Scan for the cell matching the given text and deliver its [X, Y] coordinate at center. 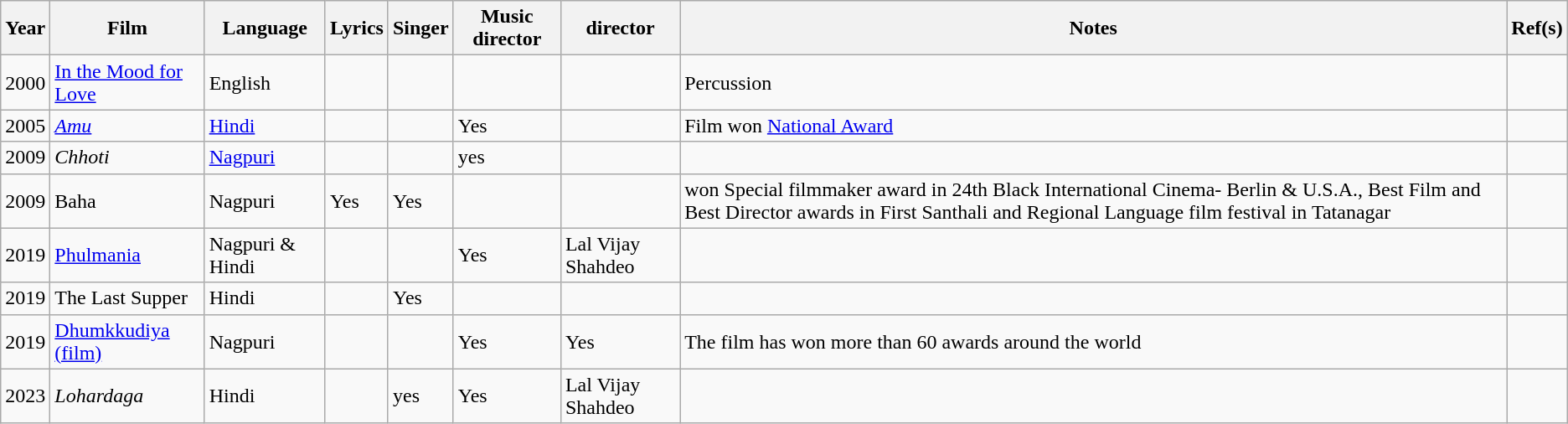
English [265, 82]
Nagpuri & Hindi [265, 255]
Percussion [1094, 82]
Language [265, 28]
Singer [420, 28]
The film has won more than 60 awards around the world [1094, 342]
Music director [507, 28]
Phulmania [127, 255]
Lohardaga [127, 396]
2023 [25, 396]
Chhoti [127, 158]
The Last Supper [127, 298]
Year [25, 28]
director [620, 28]
Film won National Award [1094, 126]
2000 [25, 82]
Amu [127, 126]
Notes [1094, 28]
Film [127, 28]
Baha [127, 201]
In the Mood for Love [127, 82]
2005 [25, 126]
Dhumkkudiya (film) [127, 342]
Lyrics [357, 28]
Ref(s) [1537, 28]
